For the text-containing cell, return its midpoint in [X, Y] coordinate format. 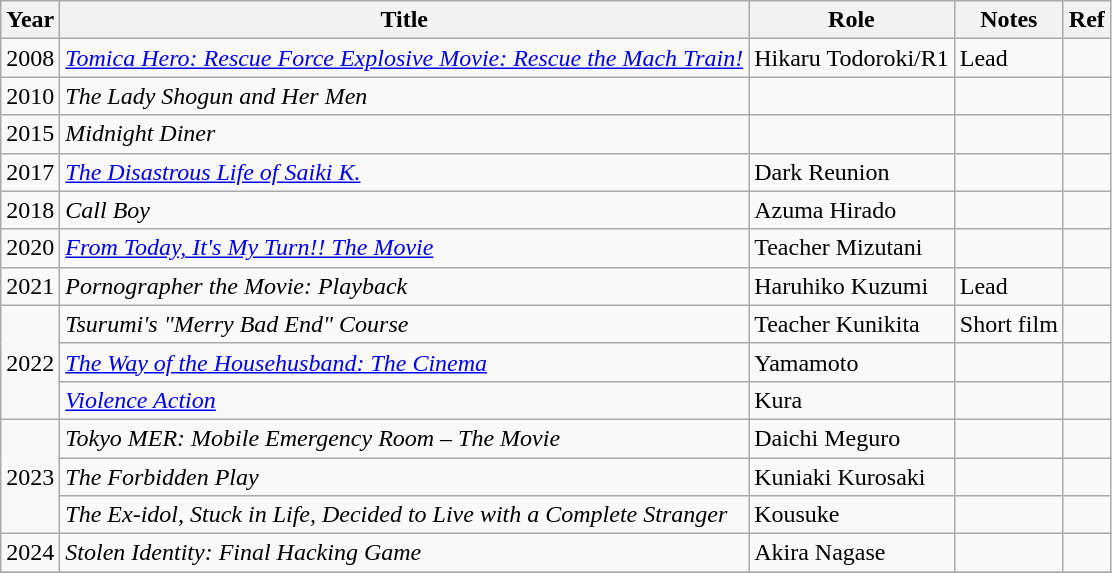
Azuma Hirado [852, 210]
2021 [30, 286]
Tomica Hero: Rescue Force Explosive Movie: Rescue the Mach Train! [404, 58]
2010 [30, 96]
2018 [30, 210]
Short film [1008, 324]
Tokyo MER: Mobile Emergency Room – The Movie [404, 438]
2020 [30, 248]
Violence Action [404, 400]
Ref [1086, 20]
Tsurumi's "Merry Bad End" Course [404, 324]
Teacher Mizutani [852, 248]
Stolen Identity: Final Hacking Game [404, 553]
Kousuke [852, 515]
Pornographer the Movie: Playback [404, 286]
Call Boy [404, 210]
Notes [1008, 20]
The Disastrous Life of Saiki K. [404, 172]
2024 [30, 553]
Haruhiko Kuzumi [852, 286]
The Ex-idol, Stuck in Life, Decided to Live with a Complete Stranger [404, 515]
The Forbidden Play [404, 477]
2008 [30, 58]
Title [404, 20]
From Today, It's My Turn!! The Movie [404, 248]
Kuniaki Kurosaki [852, 477]
2015 [30, 134]
Year [30, 20]
The Way of the Househusband: The Cinema [404, 362]
Akira Nagase [852, 553]
2022 [30, 362]
Kura [852, 400]
The Lady Shogun and Her Men [404, 96]
Dark Reunion [852, 172]
Yamamoto [852, 362]
Role [852, 20]
Teacher Kunikita [852, 324]
Hikaru Todoroki/R1 [852, 58]
Daichi Meguro [852, 438]
Midnight Diner [404, 134]
2017 [30, 172]
2023 [30, 476]
